Provide the [X, Y] coordinate of the cell's center where the given text is located.  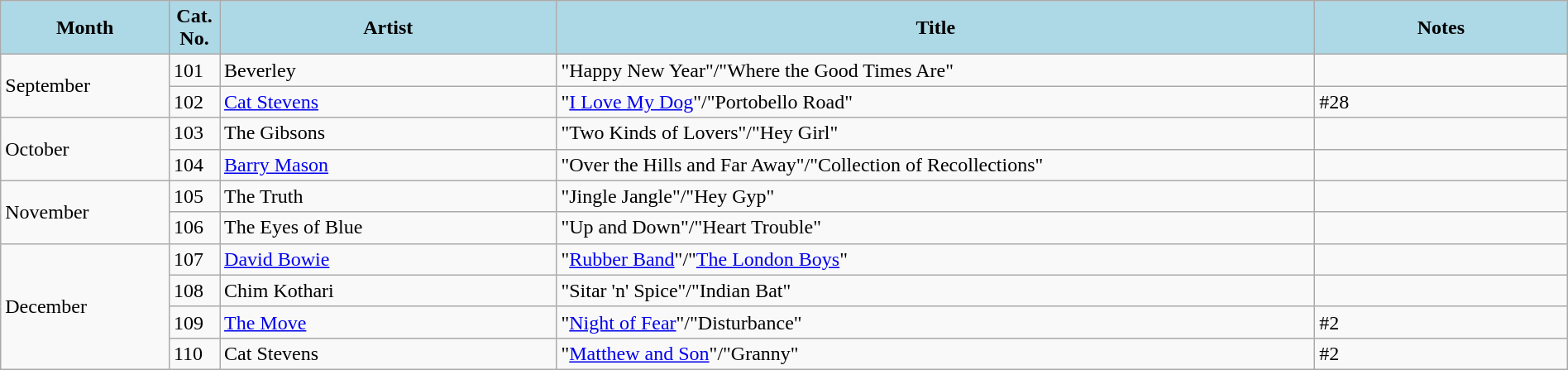
"Two Kinds of Lovers"/"Hey Girl" [936, 133]
The Eyes of Blue [389, 228]
107 [194, 259]
108 [194, 291]
Chim Kothari [389, 291]
103 [194, 133]
Notes [1441, 28]
"Night of Fear"/"Disturbance" [936, 322]
102 [194, 102]
109 [194, 322]
101 [194, 70]
The Move [389, 322]
Artist [389, 28]
Month [85, 28]
"Up and Down"/"Heart Trouble" [936, 228]
"Over the Hills and Far Away"/"Collection of Recollections" [936, 165]
The Gibsons [389, 133]
"Happy New Year"/"Where the Good Times Are" [936, 70]
November [85, 212]
"Rubber Band"/"The London Boys" [936, 259]
105 [194, 196]
December [85, 306]
"Jingle Jangle"/"Hey Gyp" [936, 196]
David Bowie [389, 259]
"Sitar 'n' Spice"/"Indian Bat" [936, 291]
Barry Mason [389, 165]
"I Love My Dog"/"Portobello Road" [936, 102]
106 [194, 228]
September [85, 86]
The Truth [389, 196]
104 [194, 165]
110 [194, 353]
Title [936, 28]
"Matthew and Son"/"Granny" [936, 353]
Beverley [389, 70]
October [85, 149]
#28 [1441, 102]
Cat.No. [194, 28]
